Search for the cell housing the specified text and yield its (x, y) center coordinate. 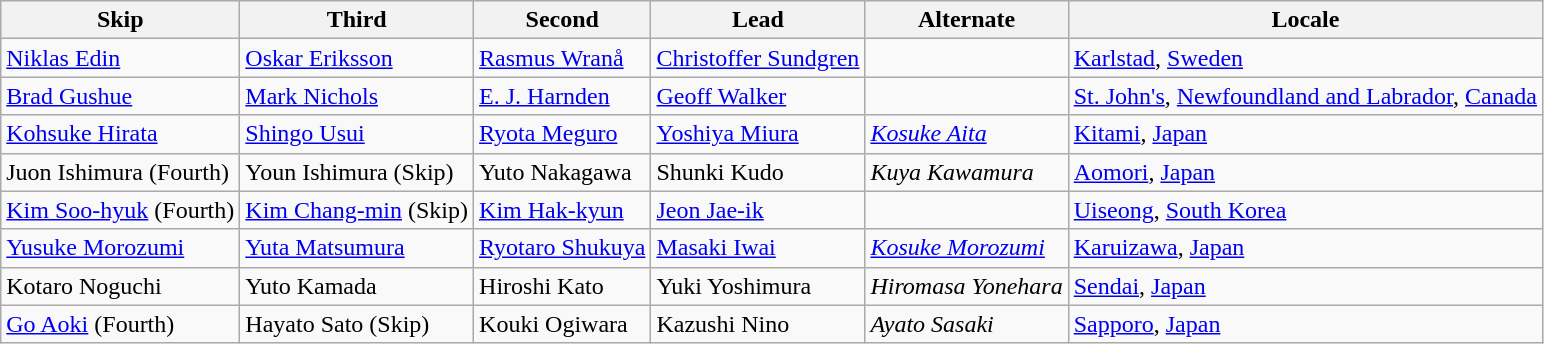
Masaki Iwai (758, 248)
Karlstad, Sweden (1305, 58)
Shunki Kudo (758, 172)
Sendai, Japan (1305, 286)
Kim Hak-kyun (562, 210)
Second (562, 20)
Kuya Kawamura (966, 172)
Brad Gushue (120, 96)
Skip (120, 20)
Uiseong, South Korea (1305, 210)
Kohsuke Hirata (120, 134)
Yusuke Morozumi (120, 248)
Hiromasa Yonehara (966, 286)
Aomori, Japan (1305, 172)
Geoff Walker (758, 96)
Yuto Kamada (357, 286)
Ryota Meguro (562, 134)
Locale (1305, 20)
Kazushi Nino (758, 324)
Youn Ishimura (Skip) (357, 172)
Kim Soo-hyuk (Fourth) (120, 210)
Juon Ishimura (Fourth) (120, 172)
Karuizawa, Japan (1305, 248)
St. John's, Newfoundland and Labrador, Canada (1305, 96)
Yuki Yoshimura (758, 286)
Rasmus Wranå (562, 58)
Yoshiya Miura (758, 134)
Alternate (966, 20)
Ryotaro Shukuya (562, 248)
E. J. Harnden (562, 96)
Kim Chang-min (Skip) (357, 210)
Oskar Eriksson (357, 58)
Hayato Sato (Skip) (357, 324)
Yuta Matsumura (357, 248)
Kotaro Noguchi (120, 286)
Mark Nichols (357, 96)
Kosuke Morozumi (966, 248)
Sapporo, Japan (1305, 324)
Yuto Nakagawa (562, 172)
Shingo Usui (357, 134)
Kosuke Aita (966, 134)
Go Aoki (Fourth) (120, 324)
Jeon Jae-ik (758, 210)
Niklas Edin (120, 58)
Lead (758, 20)
Kitami, Japan (1305, 134)
Ayato Sasaki (966, 324)
Kouki Ogiwara (562, 324)
Christoffer Sundgren (758, 58)
Hiroshi Kato (562, 286)
Third (357, 20)
